Return the [X, Y] coordinate for the center point of the cell that contains the specified text.  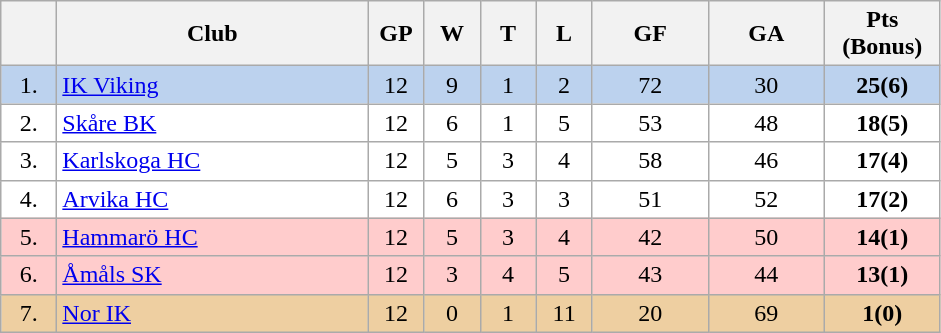
1(0) [882, 313]
25(6) [882, 85]
Pts (Bonus) [882, 34]
0 [452, 313]
1. [29, 85]
Arvika HC [212, 199]
9 [452, 85]
Åmåls SK [212, 275]
20 [650, 313]
50 [766, 237]
44 [766, 275]
30 [766, 85]
48 [766, 123]
42 [650, 237]
17(4) [882, 161]
Nor IK [212, 313]
GP [396, 34]
Karlskoga HC [212, 161]
Club [212, 34]
Skåre BK [212, 123]
2 [564, 85]
18(5) [882, 123]
3. [29, 161]
T [508, 34]
L [564, 34]
IK Viking [212, 85]
17(2) [882, 199]
6. [29, 275]
72 [650, 85]
53 [650, 123]
Hammarö HC [212, 237]
GA [766, 34]
11 [564, 313]
GF [650, 34]
69 [766, 313]
43 [650, 275]
51 [650, 199]
52 [766, 199]
14(1) [882, 237]
46 [766, 161]
5. [29, 237]
58 [650, 161]
W [452, 34]
4. [29, 199]
13(1) [882, 275]
7. [29, 313]
2. [29, 123]
